Detect which cell encompasses the target text, then output its [X, Y] center coordinate. 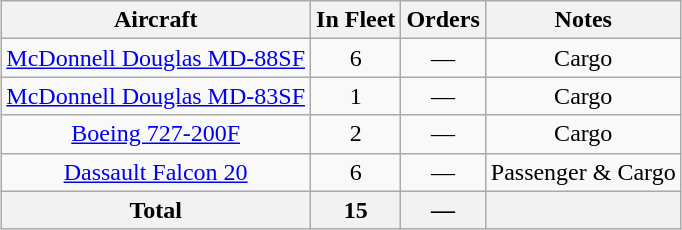
Notes [583, 20]
Aircraft [156, 20]
Dassault Falcon 20 [156, 172]
In Fleet [356, 20]
Boeing 727-200F [156, 134]
McDonnell Douglas MD-83SF [156, 96]
1 [356, 96]
15 [356, 210]
2 [356, 134]
Passenger & Cargo [583, 172]
McDonnell Douglas MD-88SF [156, 58]
Total [156, 210]
Orders [443, 20]
